Locate the cell with the specified text and output its [x, y] center coordinate. 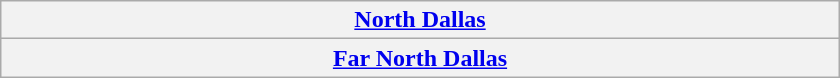
Far North Dallas [420, 58]
North Dallas [420, 20]
